Output the [x, y] coordinate of the center of the cell containing the given text.  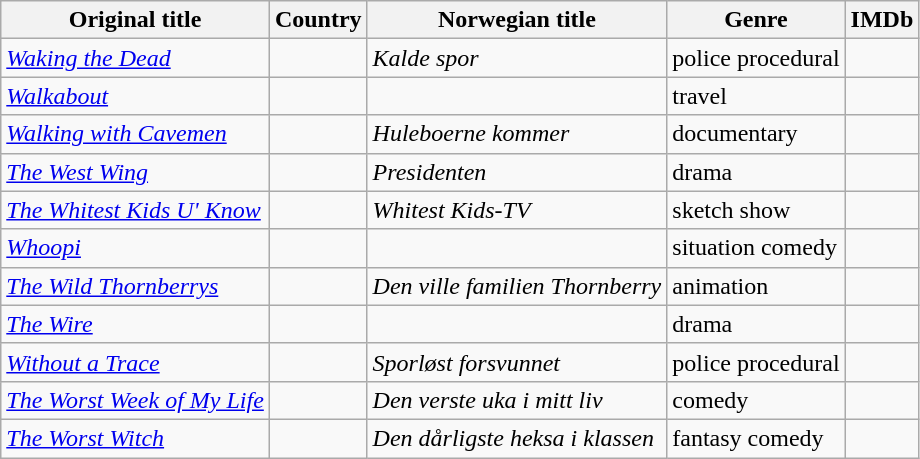
documentary [756, 134]
comedy [756, 400]
Country [318, 20]
Sporløst forsvunnet [517, 362]
Walking with Cavemen [136, 134]
Original title [136, 20]
The Worst Week of My Life [136, 400]
The Whitest Kids U' Know [136, 210]
Huleboerne kommer [517, 134]
Kalde spor [517, 58]
Waking the Dead [136, 58]
IMDb [882, 20]
animation [756, 286]
The Wild Thornberrys [136, 286]
Whoopi [136, 248]
The West Wing [136, 172]
Den verste uka i mitt liv [517, 400]
Den ville familien Thornberry [517, 286]
The Wire [136, 324]
Without a Trace [136, 362]
Genre [756, 20]
Whitest Kids-TV [517, 210]
The Worst Witch [136, 438]
travel [756, 96]
fantasy comedy [756, 438]
Norwegian title [517, 20]
Presidenten [517, 172]
Den dårligste heksa i klassen [517, 438]
sketch show [756, 210]
Walkabout [136, 96]
situation comedy [756, 248]
